Return the (X, Y) coordinate for the center point of the cell that contains the specified text.  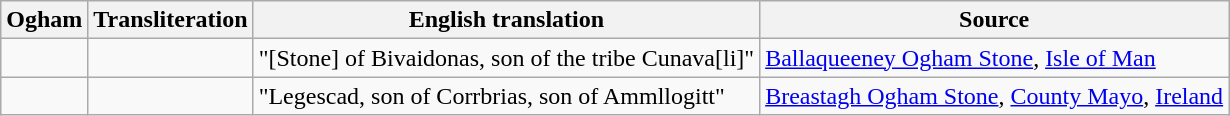
Breastagh Ogham Stone, County Mayo, Ireland (994, 96)
"Legescad, son of Corrbrias, son of Ammllogitt" (506, 96)
"[Stone] of Bivaidonas, son of the tribe Cunava[li]" (506, 58)
Source (994, 20)
Transliteration (170, 20)
Ogham (44, 20)
English translation (506, 20)
Ballaqueeney Ogham Stone, Isle of Man (994, 58)
